Return (X, Y) of the center of cell containing provided text 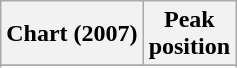
Peakposition (189, 34)
Chart (2007) (72, 34)
